Detect which cell encompasses the target text, then output its [x, y] center coordinate. 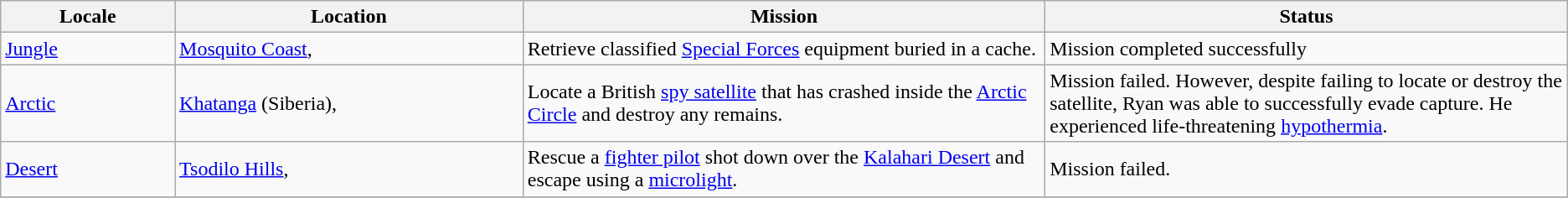
Khatanga (Siberia), [349, 103]
Retrieve classified Special Forces equipment buried in a cache. [784, 49]
Mission failed. [1307, 169]
Jungle [88, 49]
Arctic [88, 103]
Rescue a fighter pilot shot down over the Kalahari Desert and escape using a microlight. [784, 169]
Mission [784, 17]
Locate a British spy satellite that has crashed inside the Arctic Circle and destroy any remains. [784, 103]
Locale [88, 17]
Location [349, 17]
Mosquito Coast, [349, 49]
Status [1307, 17]
Mission completed successfully [1307, 49]
Desert [88, 169]
Tsodilo Hills, [349, 169]
